Locate the cell with the specified text and output its [X, Y] center coordinate. 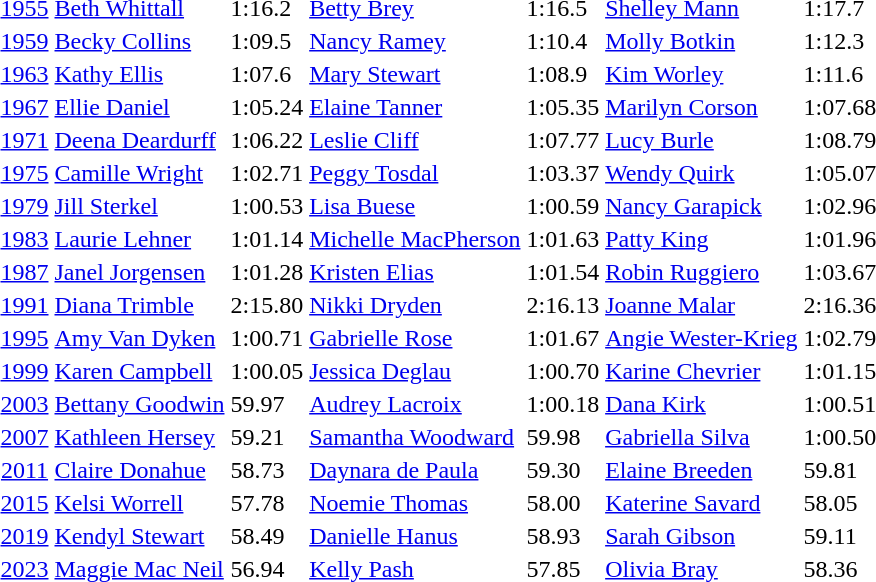
Robin Ruggiero [702, 272]
Daynara de Paula [415, 470]
58.49 [267, 536]
Jill Sterkel [140, 206]
Samantha Woodward [415, 437]
1:09.5 [267, 41]
1:07.6 [267, 74]
Nikki Dryden [415, 305]
Kathleen Hersey [140, 437]
59.98 [563, 437]
1:00.71 [267, 338]
1:05.24 [267, 107]
Claire Donahue [140, 470]
1:01.54 [563, 272]
Joanne Malar [702, 305]
1:00.53 [267, 206]
Angie Wester-Krieg [702, 338]
Mary Stewart [415, 74]
Elaine Tanner [415, 107]
Ellie Daniel [140, 107]
Peggy Tosdal [415, 173]
Sarah Gibson [702, 536]
1:01.14 [267, 239]
1:01.63 [563, 239]
1:08.9 [563, 74]
1:03.37 [563, 173]
59.21 [267, 437]
58.00 [563, 503]
Leslie Cliff [415, 140]
1:00.18 [563, 404]
59.97 [267, 404]
Lucy Burle [702, 140]
1:01.67 [563, 338]
Wendy Quirk [702, 173]
Kelsi Worrell [140, 503]
1:00.05 [267, 371]
Janel Jorgensen [140, 272]
Camille Wright [140, 173]
2:16.13 [563, 305]
59.30 [563, 470]
Bettany Goodwin [140, 404]
Patty King [702, 239]
Becky Collins [140, 41]
1:00.70 [563, 371]
Kristen Elias [415, 272]
57.78 [267, 503]
1:06.22 [267, 140]
Kim Worley [702, 74]
1:02.71 [267, 173]
1:05.35 [563, 107]
Dana Kirk [702, 404]
1:07.77 [563, 140]
Jessica Deglau [415, 371]
Lisa Buese [415, 206]
Karen Campbell [140, 371]
Kathy Ellis [140, 74]
Elaine Breeden [702, 470]
Molly Botkin [702, 41]
1:00.59 [563, 206]
Amy Van Dyken [140, 338]
Noemie Thomas [415, 503]
58.93 [563, 536]
2:15.80 [267, 305]
Deena Deardurff [140, 140]
1:10.4 [563, 41]
Gabriella Silva [702, 437]
Audrey Lacroix [415, 404]
1:01.28 [267, 272]
Karine Chevrier [702, 371]
Danielle Hanus [415, 536]
Diana Trimble [140, 305]
Marilyn Corson [702, 107]
58.73 [267, 470]
Nancy Ramey [415, 41]
Laurie Lehner [140, 239]
Gabrielle Rose [415, 338]
Nancy Garapick [702, 206]
Kendyl Stewart [140, 536]
Michelle MacPherson [415, 239]
Katerine Savard [702, 503]
